Search for the cell housing the specified text and yield its [X, Y] center coordinate. 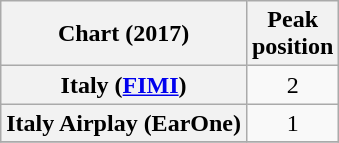
1 [292, 123]
Peakposition [292, 34]
Chart (2017) [124, 34]
Italy Airplay (EarOne) [124, 123]
Italy (FIMI) [124, 85]
2 [292, 85]
